Locate the cell with the specified text and output its (x, y) center coordinate. 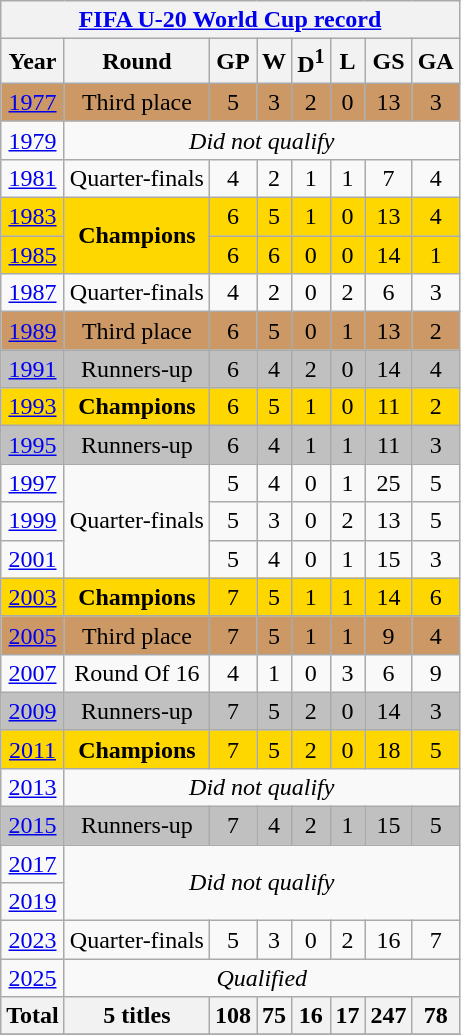
1983 (33, 217)
GA (436, 62)
108 (232, 1016)
1993 (33, 407)
2017 (33, 864)
78 (436, 1016)
2003 (33, 597)
2001 (33, 559)
1989 (33, 331)
1999 (33, 521)
2011 (33, 749)
5 titles (136, 1016)
Total (33, 1016)
2023 (33, 940)
18 (388, 749)
17 (348, 1016)
2025 (33, 978)
Round Of 16 (136, 673)
FIFA U-20 World Cup record (230, 20)
1991 (33, 369)
25 (388, 483)
GS (388, 62)
1987 (33, 293)
2009 (33, 711)
1997 (33, 483)
1979 (33, 140)
2015 (33, 826)
1995 (33, 445)
L (348, 62)
D1 (311, 62)
2005 (33, 635)
1981 (33, 178)
247 (388, 1016)
Year (33, 62)
1977 (33, 102)
2007 (33, 673)
Round (136, 62)
75 (274, 1016)
W (274, 62)
Qualified (262, 978)
1985 (33, 255)
GP (232, 62)
2013 (33, 787)
2019 (33, 902)
